Return the [x, y] coordinate for the center point of the cell that contains the specified text.  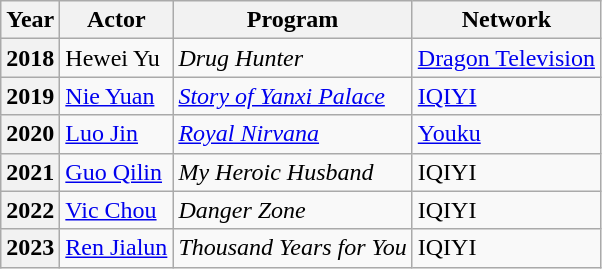
Dragon Television [506, 58]
Ren Jialun [116, 248]
2021 [30, 172]
Luo Jin [116, 134]
2020 [30, 134]
Hewei Yu [116, 58]
Year [30, 20]
Program [292, 20]
2022 [30, 210]
Thousand Years for You [292, 248]
Drug Hunter [292, 58]
Network [506, 20]
Royal Nirvana [292, 134]
Actor [116, 20]
Nie Yuan [116, 96]
2019 [30, 96]
Story of Yanxi Palace [292, 96]
2018 [30, 58]
2023 [30, 248]
Vic Chou [116, 210]
Guo Qilin [116, 172]
Danger Zone [292, 210]
My Heroic Husband [292, 172]
Youku [506, 134]
